Detect which cell encompasses the target text, then output its [x, y] center coordinate. 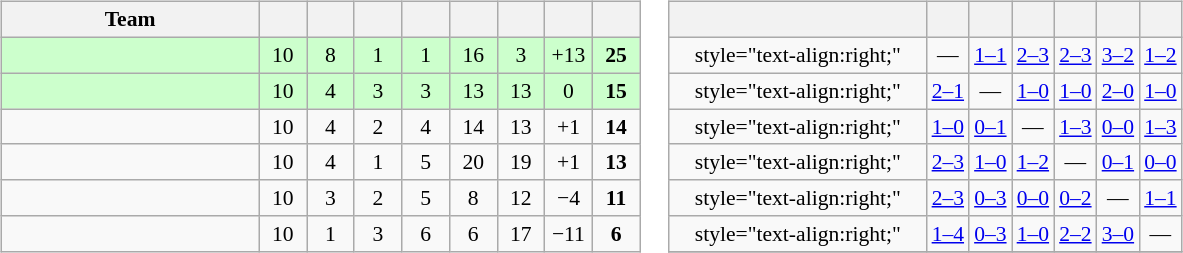
15 [616, 91]
+13 [569, 55]
0–2 [1076, 198]
3–2 [1118, 55]
2–2 [1076, 234]
−4 [569, 198]
2–0 [1118, 91]
1–4 [948, 234]
20 [473, 162]
17 [521, 234]
11 [616, 198]
19 [521, 162]
16 [473, 55]
−11 [569, 234]
12 [521, 198]
3–0 [1118, 234]
2–1 [948, 91]
25 [616, 55]
0 [569, 91]
Team [130, 20]
